Search for the cell housing the specified text and yield its [X, Y] center coordinate. 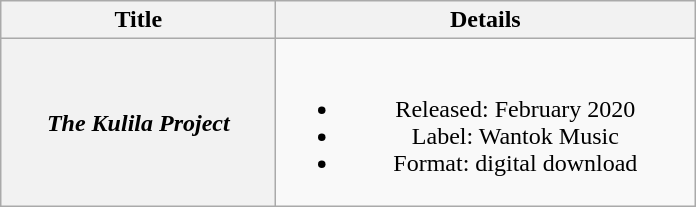
Released: February 2020Label: Wantok MusicFormat: digital download [486, 122]
Title [138, 20]
The Kulila Project [138, 122]
Details [486, 20]
